Detect which cell encompasses the target text, then output its (x, y) center coordinate. 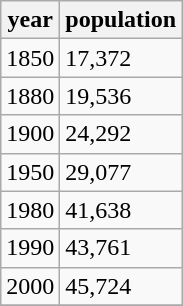
45,724 (121, 286)
1900 (30, 134)
population (121, 20)
1850 (30, 58)
1950 (30, 172)
43,761 (121, 248)
1990 (30, 248)
24,292 (121, 134)
1880 (30, 96)
29,077 (121, 172)
19,536 (121, 96)
1980 (30, 210)
year (30, 20)
2000 (30, 286)
17,372 (121, 58)
41,638 (121, 210)
